Scan for the cell matching the given text and deliver its [x, y] coordinate at center. 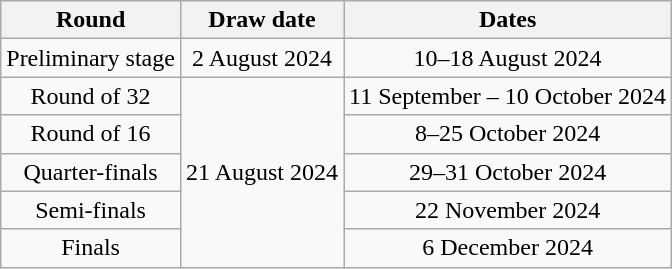
Semi-finals [91, 210]
22 November 2024 [508, 210]
8–25 October 2024 [508, 134]
Dates [508, 20]
Finals [91, 248]
6 December 2024 [508, 248]
2 August 2024 [262, 58]
Preliminary stage [91, 58]
21 August 2024 [262, 172]
11 September – 10 October 2024 [508, 96]
29–31 October 2024 [508, 172]
10–18 August 2024 [508, 58]
Draw date [262, 20]
Quarter-finals [91, 172]
Round of 32 [91, 96]
Round [91, 20]
Round of 16 [91, 134]
